For the text-containing cell, return its midpoint in (X, Y) coordinate format. 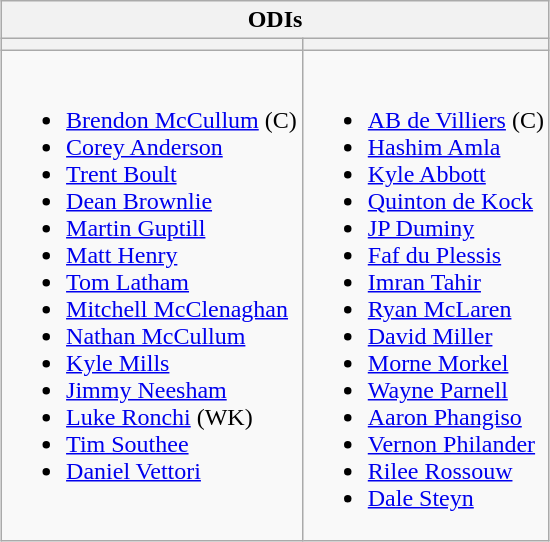
ODIs (276, 20)
